Output the [x, y] coordinate of the center of the cell containing the given text.  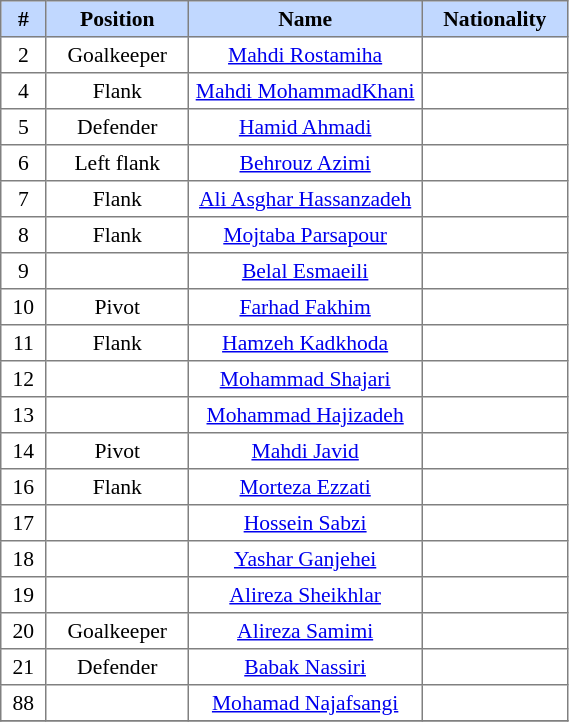
Babak Nassiri [306, 667]
Mahdi Rostamiha [306, 55]
2 [24, 55]
Morteza Ezzati [306, 487]
Hamzeh Kadkhoda [306, 343]
88 [24, 703]
Mohammad Shajari [306, 379]
4 [24, 91]
19 [24, 595]
Behrouz Azimi [306, 163]
Farhad Fakhim [306, 307]
5 [24, 127]
# [24, 19]
Mojtaba Parsapour [306, 235]
21 [24, 667]
Ali Asghar Hassanzadeh [306, 199]
9 [24, 271]
Mahdi MohammadKhani [306, 91]
Mohammad Hajizadeh [306, 415]
Name [306, 19]
17 [24, 523]
20 [24, 631]
11 [24, 343]
Nationality [495, 19]
18 [24, 559]
Alireza Sheikhlar [306, 595]
Belal Esmaeili [306, 271]
13 [24, 415]
Mohamad Najafsangi [306, 703]
Left flank [118, 163]
Yashar Ganjehei [306, 559]
6 [24, 163]
Hossein Sabzi [306, 523]
8 [24, 235]
16 [24, 487]
12 [24, 379]
10 [24, 307]
Mahdi Javid [306, 451]
14 [24, 451]
Position [118, 19]
Alireza Samimi [306, 631]
7 [24, 199]
Hamid Ahmadi [306, 127]
